Provide the [x, y] coordinate of the cell's center where the given text is located.  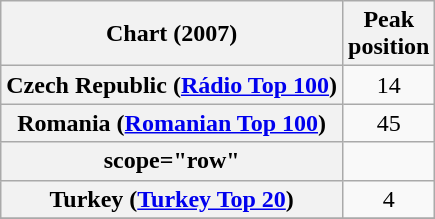
Peakposition [389, 34]
4 [389, 199]
Romania (Romanian Top 100) [172, 123]
45 [389, 123]
scope="row" [172, 161]
Chart (2007) [172, 34]
14 [389, 85]
Czech Republic (Rádio Top 100) [172, 85]
Turkey (Turkey Top 20) [172, 199]
